Search for the cell housing the specified text and yield its (x, y) center coordinate. 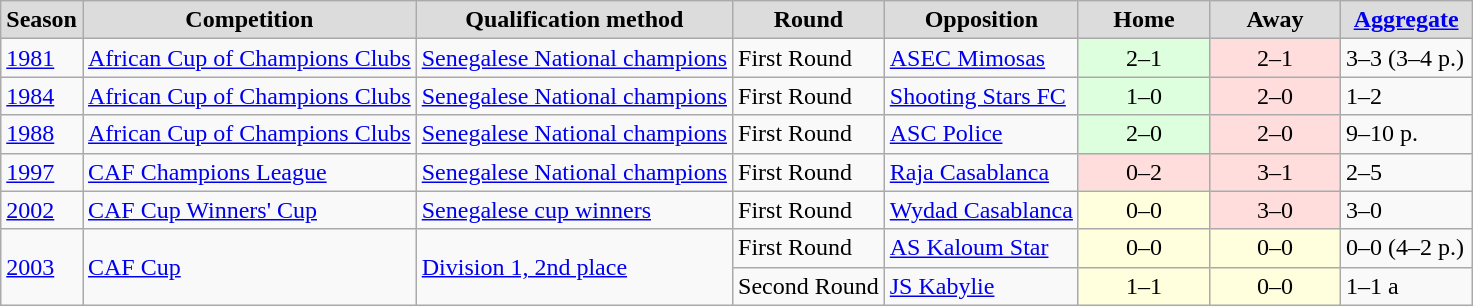
1997 (42, 172)
Home (1144, 20)
0–2 (1144, 172)
ASEC Mimosas (981, 58)
Qualification method (574, 20)
Away (1276, 20)
CAF Cup (249, 267)
Second Round (809, 286)
1–1 (1144, 286)
1984 (42, 96)
Shooting Stars FC (981, 96)
2–5 (1406, 172)
Opposition (981, 20)
3–1 (1276, 172)
1981 (42, 58)
2003 (42, 267)
JS Kabylie (981, 286)
CAF Champions League (249, 172)
Division 1, 2nd place (574, 267)
Season (42, 20)
CAF Cup Winners' Cup (249, 210)
Competition (249, 20)
Wydad Casablanca (981, 210)
Raja Casablanca (981, 172)
Round (809, 20)
0–0 (4–2 p.) (1406, 248)
ASC Police (981, 134)
3–3 (3–4 p.) (1406, 58)
1–2 (1406, 96)
9–10 p. (1406, 134)
2002 (42, 210)
Aggregate (1406, 20)
AS Kaloum Star (981, 248)
Senegalese cup winners (574, 210)
1–1 a (1406, 286)
1–0 (1144, 96)
1988 (42, 134)
